Find where the given text appears and provide that cell's center as (x, y) coordinate. 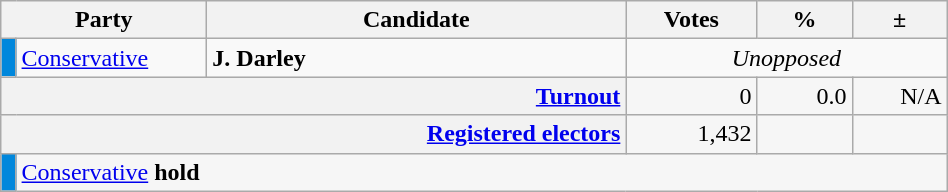
Registered electors (314, 134)
0 (692, 96)
Votes (692, 20)
J. Darley (416, 58)
Turnout (314, 96)
Unopposed (786, 58)
Candidate (416, 20)
Party (104, 20)
Conservative (112, 58)
0.0 (804, 96)
% (804, 20)
± (900, 20)
1,432 (692, 134)
Conservative hold (482, 172)
N/A (900, 96)
